Capture the cell that displays the provided text and extract its [x, y] central coordinate. 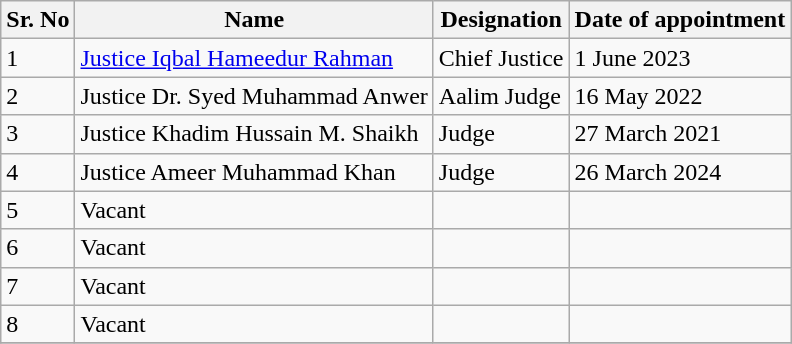
Justice Iqbal Hameedur Rahman [254, 58]
27 March 2021 [680, 134]
26 March 2024 [680, 172]
1 [38, 58]
Justice Dr. Syed Muhammad Anwer [254, 96]
Justice Khadim Hussain M. Shaikh [254, 134]
7 [38, 286]
Aalim Judge [501, 96]
4 [38, 172]
Date of appointment [680, 20]
3 [38, 134]
6 [38, 248]
Chief Justice [501, 58]
2 [38, 96]
16 May 2022 [680, 96]
Name [254, 20]
5 [38, 210]
Designation [501, 20]
Justice Ameer Muhammad Khan [254, 172]
Sr. No [38, 20]
8 [38, 324]
1 June 2023 [680, 58]
